Output the (X, Y) coordinate of the center of the cell containing the given text.  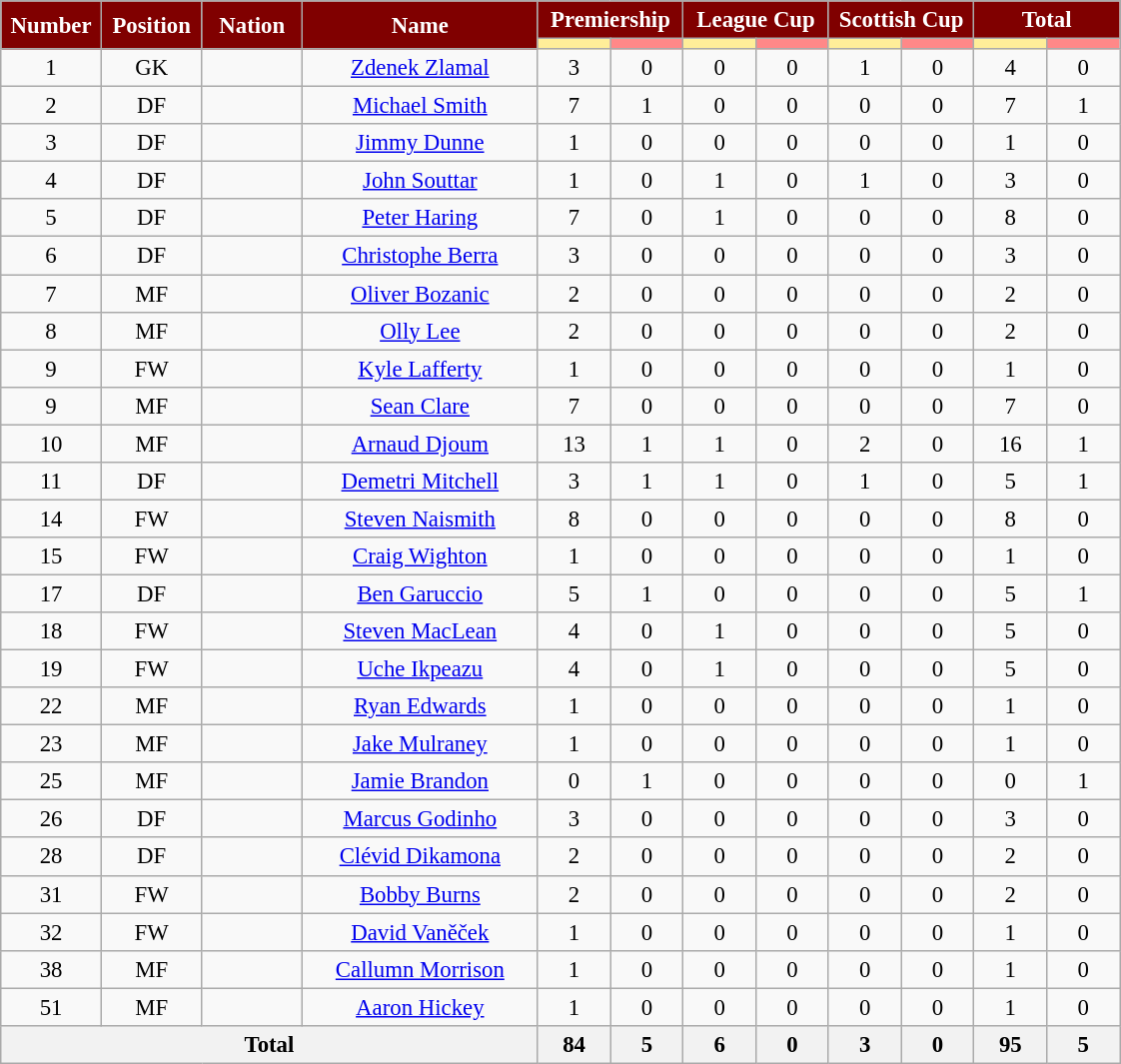
28 (52, 857)
32 (52, 932)
22 (52, 706)
Jimmy Dunne (421, 143)
Craig Wighton (421, 556)
GK (152, 68)
Number (52, 25)
Name (421, 25)
Nation (252, 25)
84 (573, 1045)
Christophe Berra (421, 256)
David Vaněček (421, 932)
Sean Clare (421, 406)
25 (52, 781)
Jake Mulraney (421, 744)
11 (52, 482)
19 (52, 669)
Peter Haring (421, 219)
Kyle Lafferty (421, 369)
Steven MacLean (421, 631)
26 (52, 819)
Bobby Burns (421, 894)
18 (52, 631)
Aaron Hickey (421, 1007)
16 (1011, 444)
51 (52, 1007)
Uche Ikpeazu (421, 669)
Steven Naismith (421, 519)
John Souttar (421, 181)
Position (152, 25)
38 (52, 969)
League Cup (756, 20)
10 (52, 444)
Scottish Cup (901, 20)
Ben Garuccio (421, 593)
14 (52, 519)
31 (52, 894)
95 (1011, 1045)
Arnaud Djoum (421, 444)
Clévid Dikamona (421, 857)
Oliver Bozanic (421, 294)
17 (52, 593)
Michael Smith (421, 106)
Premiership (610, 20)
Marcus Godinho (421, 819)
Jamie Brandon (421, 781)
Callumn Morrison (421, 969)
23 (52, 744)
13 (573, 444)
Zdenek Zlamal (421, 68)
15 (52, 556)
Olly Lee (421, 331)
Demetri Mitchell (421, 482)
Ryan Edwards (421, 706)
